Determine the [x, y] coordinate at the center of the cell enclosing the given text.  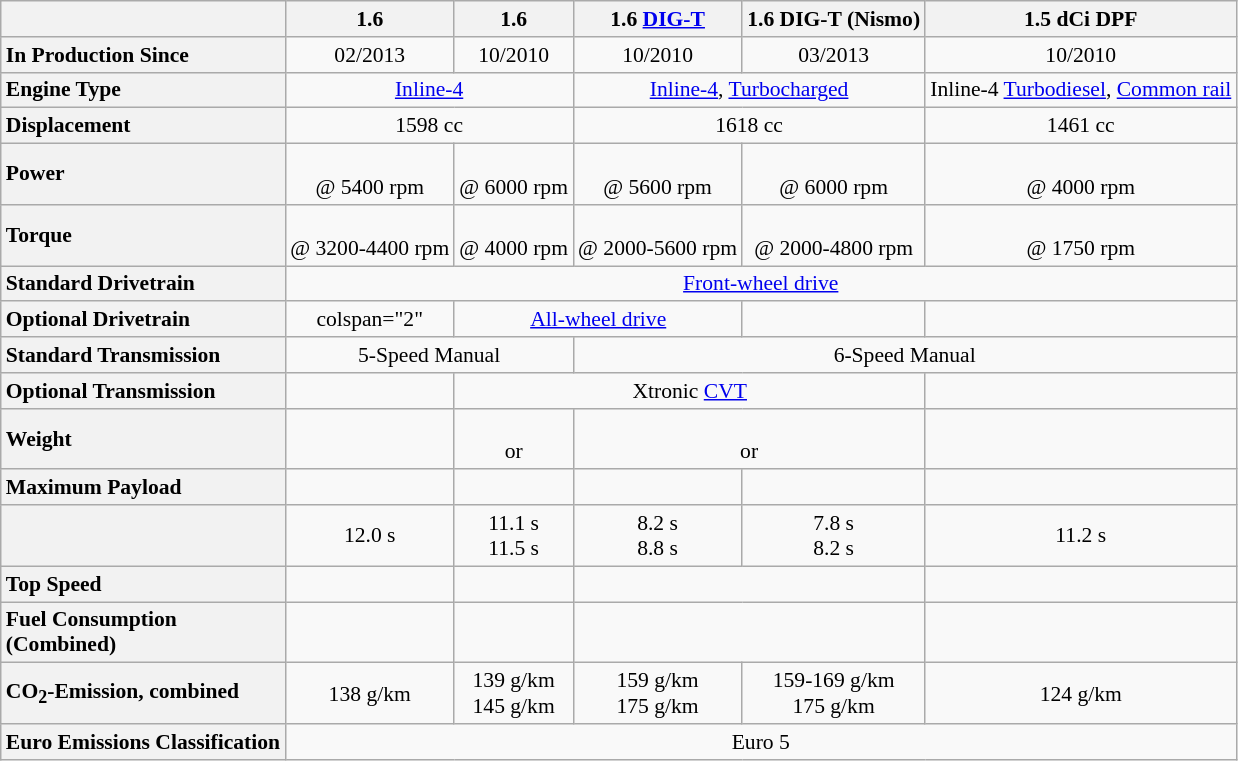
Standard Drivetrain [143, 284]
11.2 s [1080, 536]
1.6 DIG-T (Nismo) [834, 19]
1598 cc [429, 126]
Optional Transmission [143, 391]
@ 2000-5600 rpm [658, 236]
Xtronic CVT [690, 391]
1461 cc [1080, 126]
All-wheel drive [598, 320]
159-169 g/km175 g/km [834, 694]
Inline-4, Turbocharged [749, 90]
@ 2000-4800 rpm [834, 236]
12.0 s [370, 536]
138 g/km [370, 694]
Weight [143, 438]
Standard Transmission [143, 355]
7.8 s8.2 s [834, 536]
11.1 s11.5 s [514, 536]
Fuel Consumption(Combined) [143, 632]
Euro 5 [760, 742]
03/2013 [834, 55]
159 g/km175 g/km [658, 694]
Inline-4 Turbodiesel, Common rail [1080, 90]
6-Speed Manual [904, 355]
Torque [143, 236]
In Production Since [143, 55]
1618 cc [749, 126]
@ 5400 rpm [370, 174]
1.5 dCi DPF [1080, 19]
8.2 s8.8 s [658, 536]
Euro Emissions Classification [143, 742]
@ 3200-4400 rpm [370, 236]
Engine Type [143, 90]
1.6 DIG-T [658, 19]
Inline-4 [429, 90]
124 g/km [1080, 694]
5-Speed Manual [429, 355]
colspan="2" [370, 320]
CO2-Emission, combined [143, 694]
@ 5600 rpm [658, 174]
Power [143, 174]
Top Speed [143, 584]
02/2013 [370, 55]
139 g/km145 g/km [514, 694]
Front-wheel drive [760, 284]
Displacement [143, 126]
Maximum Payload [143, 488]
Optional Drivetrain [143, 320]
@ 1750 rpm [1080, 236]
